Pinpoint the cell where the given text exists, returning its [X, Y] midpoint coordinate. 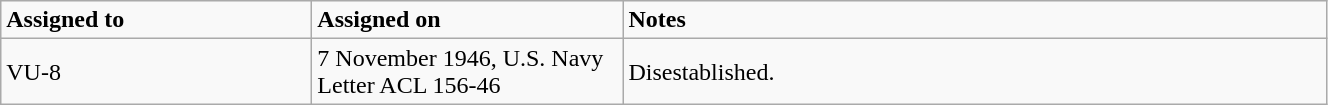
Assigned to [156, 20]
VU-8 [156, 72]
Notes [975, 20]
Assigned on [468, 20]
7 November 1946, U.S. Navy Letter ACL 156-46 [468, 72]
Disestablished. [975, 72]
